From the cell containing the given text, extract its center point as (x, y) coordinate. 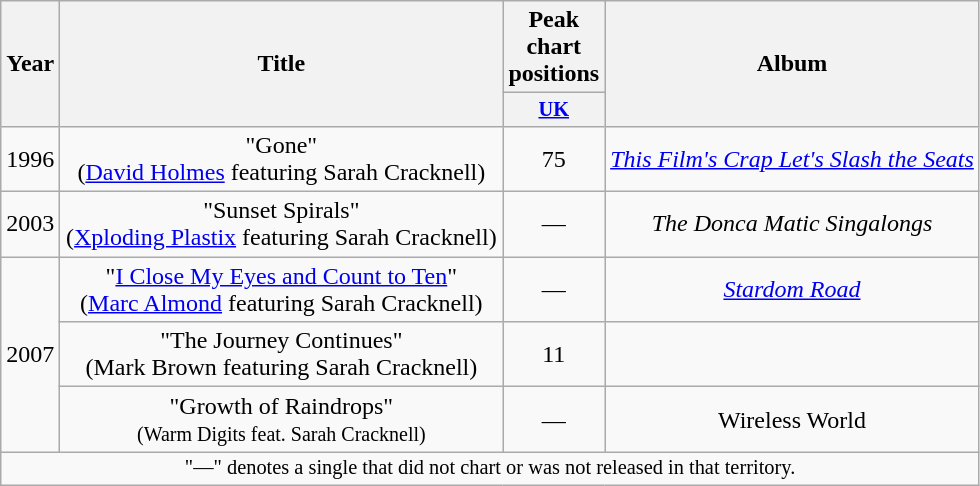
"Sunset Spirals"(Xploding Plastix featuring Sarah Cracknell) (282, 224)
Title (282, 64)
Year (30, 64)
"The Journey Continues"(Mark Brown featuring Sarah Cracknell) (282, 354)
"—" denotes a single that did not chart or was not released in that territory. (490, 469)
2007 (30, 354)
Album (792, 64)
UK (554, 110)
2003 (30, 224)
75 (554, 158)
The Donca Matic Singalongs (792, 224)
"I Close My Eyes and Count to Ten"(Marc Almond featuring Sarah Cracknell) (282, 290)
11 (554, 354)
Stardom Road (792, 290)
Peak chart positions (554, 47)
This Film's Crap Let's Slash the Seats (792, 158)
1996 (30, 158)
Wireless World (792, 420)
"Growth of Raindrops"(Warm Digits feat. Sarah Cracknell) (282, 420)
"Gone"(David Holmes featuring Sarah Cracknell) (282, 158)
